Extract the (x, y) coordinate from the center of the cell holding the provided text.  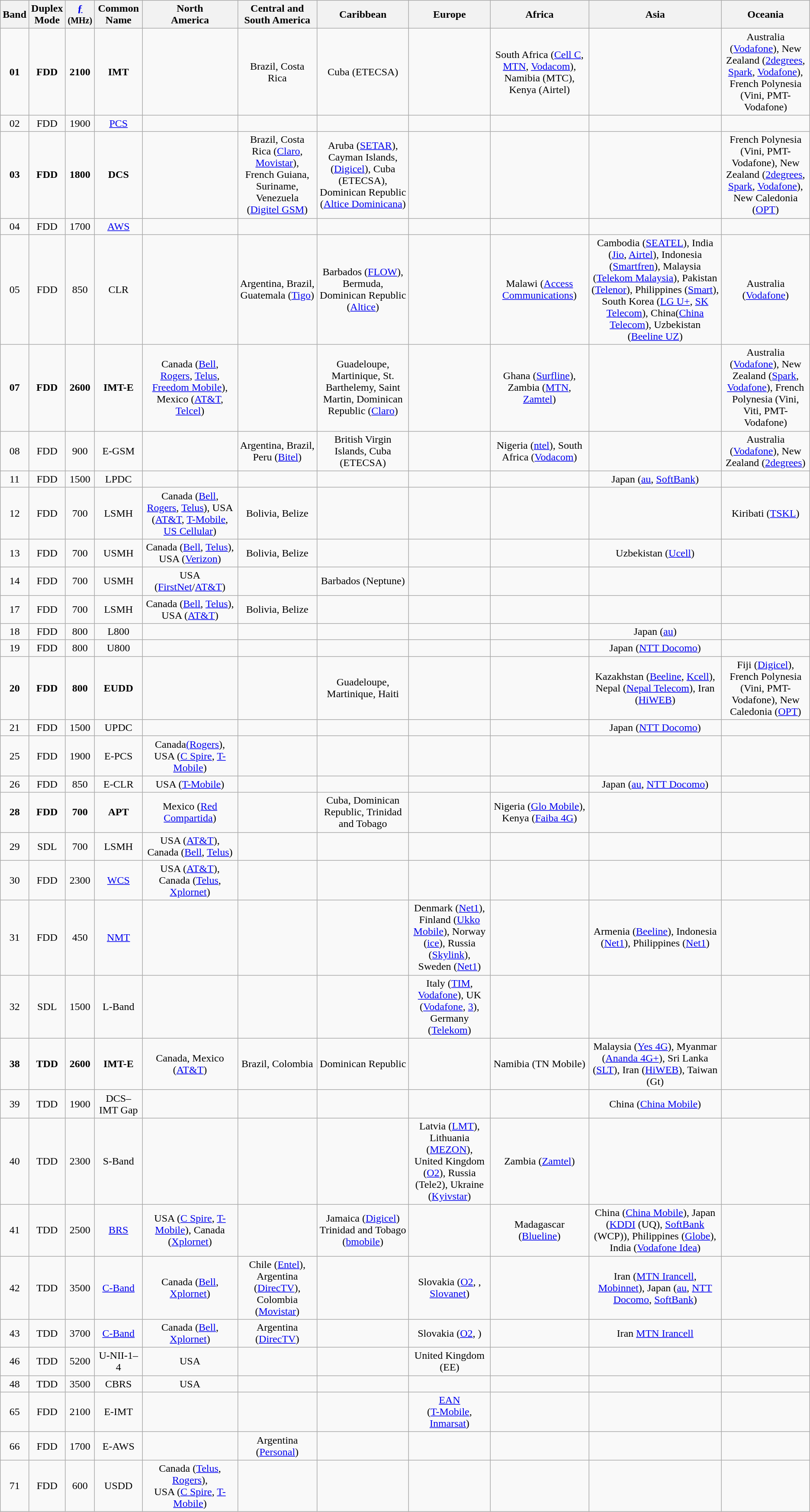
E-PCS (119, 756)
AWS (119, 226)
Canada (Bell, Telus), USA (AT&T) (190, 609)
43 (15, 1334)
Mexico (Red Compartida) (190, 812)
Australia (Vodafone), New Zealand (Spark, Vodafone), French Polynesia (Vini, Viti, PMT-Vodafone) (765, 388)
U-NII-1–4 (119, 1361)
Band (15, 15)
CLR (119, 290)
Japan (au) (655, 632)
Japan (au, NTT Docomo) (655, 784)
USA (FirstNet/AT&T) (190, 581)
Argentina (DirecTV) (277, 1334)
CBRS (119, 1384)
China (China Mobile) (655, 1103)
USA (T-Mobile) (190, 784)
BRS (119, 1230)
Canada (Bell, Rogers, Telus), USA (AT&T, T-Mobile, US Cellular) (190, 513)
Canada (Bell, Telus), USA (Verizon) (190, 553)
3700 (80, 1334)
DCS–IMT Gap (119, 1103)
14 (15, 581)
Cuba (ETECSA) (363, 72)
04 (15, 226)
Malawi (Access Communications) (540, 290)
65 (15, 1412)
Caribbean (363, 15)
Madagascar (Blueline) (540, 1230)
Malaysia (Yes 4G), Myanmar (Ananda 4G+), Sri Lanka (SLT), Iran (HiWEB), Taiwan (Gt) (655, 1064)
Australia (Vodafone) (765, 290)
Argentina (Personal) (277, 1446)
NMT (119, 937)
Barbados (Neptune) (363, 581)
71 (15, 1486)
5200 (80, 1361)
Iran MTN Irancell (655, 1334)
L‑Band (119, 1007)
21 (15, 728)
Latvia (LMT), Lithuania (MEZON), United Kingdom (O2), Russia (Tele2), Ukraine (Kyivstar) (450, 1161)
USDD (119, 1486)
Europe (450, 15)
01 (15, 72)
Cuba, Dominican Republic, Trinidad and Tobago (363, 812)
Jamaica (Digicel)Trinidad and Tobago (bmobile) (363, 1230)
26 (15, 784)
Brazil, Colombia (277, 1064)
Ghana (Surfline), Zambia (MTN, Zamtel) (540, 388)
Canada, Mexico (AT&T) (190, 1064)
Barbados (FLOW), Bermuda, Dominican Republic (Altice) (363, 290)
Slovakia (O2, ) (450, 1334)
Namibia (TN Mobile) (540, 1064)
450 (80, 937)
United Kingdom (EE) (450, 1361)
13 (15, 553)
02 (15, 123)
E-AWS (119, 1446)
E-GSM (119, 451)
Canada (Bell, Rogers, Telus, Freedom Mobile), Mexico (AT&T, Telcel) (190, 388)
46 (15, 1361)
EUDD (119, 688)
China (China Mobile), Japan (KDDI (UQ), SoftBank (WCP)), Philippines (Globe), India (Vodafone Idea) (655, 1230)
03 (15, 175)
Kiribati (TSKL) (765, 513)
07 (15, 388)
USA (AT&T), Canada (Bell, Telus) (190, 846)
Central and South America (277, 15)
42 (15, 1287)
IMT (119, 72)
South Africa (Cell C, MTN, Vodacom), Namibia (MTC), Kenya (Airtel) (540, 72)
Guadeloupe, Martinique, St. Barthelemy, Saint Martin, Dominican Republic (Claro) (363, 388)
38 (15, 1064)
11 (15, 479)
Zambia (Zamtel) (540, 1161)
32 (15, 1007)
Dominican Republic (363, 1064)
S-Band (119, 1161)
DuplexMode (47, 15)
600 (80, 1486)
Denmark (Net1), Finland (Ukko Mobile), Norway (ice), Russia (Skylink), Sweden (Net1) (450, 937)
U800 (119, 648)
Brazil, Costa Rica (277, 72)
Italy (TIM, Vodafone), UK (Vodafone, 3), Germany (Telekom) (450, 1007)
E-IMT (119, 1412)
LPDC (119, 479)
Chile (Entel), Argentina (DirecTV), Colombia (Movistar) (277, 1287)
Australia (Vodafone), New Zealand (2degrees) (765, 451)
41 (15, 1230)
WCS (119, 880)
Australia (Vodafone), New Zealand (2degrees, Spark, Vodafone), French Polynesia (Vini, PMT-Vodafone) (765, 72)
48 (15, 1384)
Canada (Telus, Rogers), USA (C Spire, T-Mobile) (190, 1486)
Argentina, Brazil, Guatemala (Tigo) (277, 290)
19 (15, 648)
Africa (540, 15)
Oceania (765, 15)
French Polynesia (Vini, PMT-Vodafone), New Zealand (2degrees, Spark, Vodafone), New Caledonia (OPT) (765, 175)
Nigeria (Glo Mobile), Kenya (Faiba 4G) (540, 812)
Argentina, Brazil, Peru (Bitel) (277, 451)
EAN(T-Mobile, Inmarsat) (450, 1412)
ƒ(MHz) (80, 15)
NorthAmerica (190, 15)
900 (80, 451)
DCS (119, 175)
Brazil, Costa Rica (Claro, Movistar), French Guiana, Suriname, Venezuela (Digitel GSM) (277, 175)
Fiji (Digicel), French Polynesia (Vini, PMT-Vodafone), New Caledonia (OPT) (765, 688)
1800 (80, 175)
L800 (119, 632)
29 (15, 846)
Kazakhstan (Beeline, Kcell), Nepal (Nepal Telecom), Iran (HiWEB) (655, 688)
2500 (80, 1230)
08 (15, 451)
Iran (MTN Irancell, Mobinnet), Japan (au, NTT Docomo, SoftBank) (655, 1287)
18 (15, 632)
20 (15, 688)
USA (AT&T), Canada (Telus, Xplornet) (190, 880)
E-CLR (119, 784)
Guadeloupe, Martinique, Haiti (363, 688)
39 (15, 1103)
PCS (119, 123)
UPDC (119, 728)
28 (15, 812)
Asia (655, 15)
Japan (au, SoftBank) (655, 479)
05 (15, 290)
USA (C Spire, T-Mobile), Canada (Xplornet) (190, 1230)
25 (15, 756)
Uzbekistan (Ucell) (655, 553)
31 (15, 937)
12 (15, 513)
Armenia (Beeline), Indonesia (Net1), Philippines (Net1) (655, 937)
Slovakia (O2, , Slovanet) (450, 1287)
Canada(Rogers),USA (C Spire, T-Mobile) (190, 756)
66 (15, 1446)
Aruba (SETAR), Cayman Islands, (Digicel), Cuba (ETECSA), Dominican Republic (Altice Dominicana) (363, 175)
British Virgin Islands, Cuba (ETECSA) (363, 451)
APT (119, 812)
CommonName (119, 15)
17 (15, 609)
Nigeria (ntel), South Africa (Vodacom) (540, 451)
40 (15, 1161)
30 (15, 880)
